Identify which cell holds the provided text, then report its [X, Y] central coordinate. 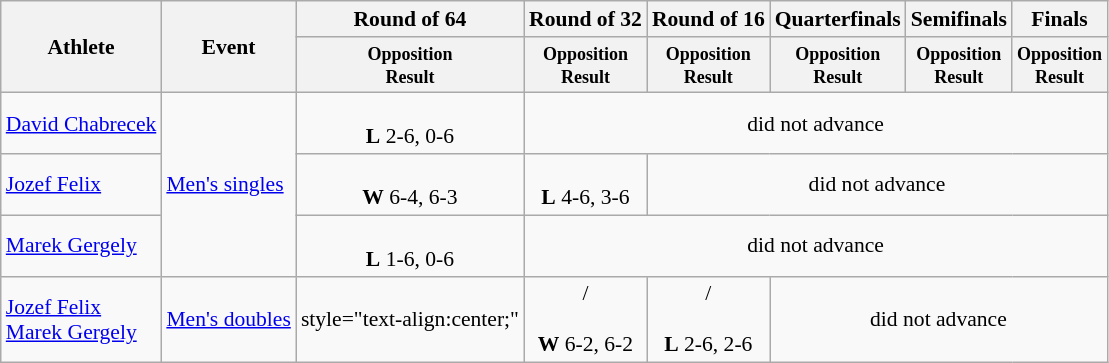
Men's doubles [228, 320]
Round of 16 [708, 19]
Semifinals [959, 19]
David Chabrecek [82, 124]
Round of 32 [586, 19]
Athlete [82, 47]
Event [228, 47]
L 1-6, 0-6 [410, 246]
Marek Gergely [82, 246]
Jozef Felix [82, 184]
Finals [1060, 19]
L 2-6, 0-6 [410, 124]
/ L 2-6, 2-6 [708, 320]
L 4-6, 3-6 [586, 184]
W 6-4, 6-3 [410, 184]
Jozef Felix Marek Gergely [82, 320]
Men's singles [228, 184]
Quarterfinals [838, 19]
/ W 6-2, 6-2 [586, 320]
style="text-align:center;" [410, 320]
Round of 64 [410, 19]
